Pinpoint the cell where the given text exists, returning its (X, Y) midpoint coordinate. 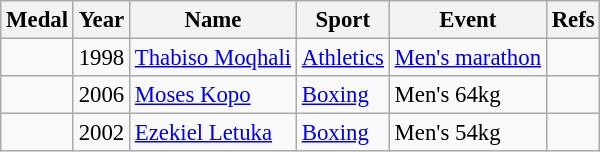
Athletics (342, 58)
Moses Kopo (214, 95)
Men's 54kg (468, 133)
Refs (573, 20)
Medal (38, 20)
1998 (101, 58)
Men's marathon (468, 58)
Name (214, 20)
Year (101, 20)
Men's 64kg (468, 95)
2002 (101, 133)
2006 (101, 95)
Event (468, 20)
Sport (342, 20)
Thabiso Moqhali (214, 58)
Ezekiel Letuka (214, 133)
